Detect which cell encompasses the target text, then output its (X, Y) center coordinate. 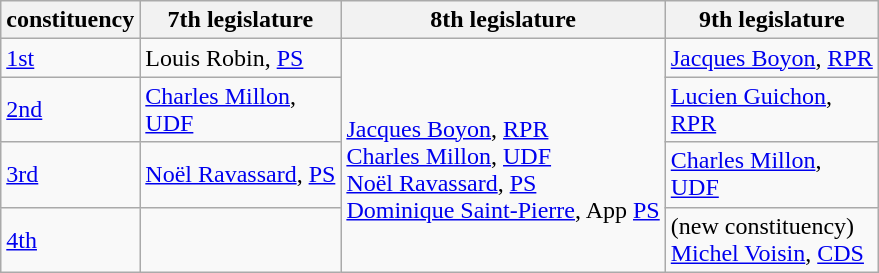
constituency (70, 20)
Louis Robin, PS (240, 58)
8th legislature (503, 20)
Noël Ravassard, PS (240, 174)
1st (70, 58)
Lucien Guichon,RPR (772, 110)
(new constituency)Michel Voisin, CDS (772, 240)
9th legislature (772, 20)
2nd (70, 110)
4th (70, 240)
3rd (70, 174)
Jacques Boyon, RPR (772, 58)
Jacques Boyon, RPRCharles Millon, UDFNoël Ravassard, PSDominique Saint-Pierre, App PS (503, 156)
7th legislature (240, 20)
